Find where the given text appears and provide that cell's center as (X, Y) coordinate. 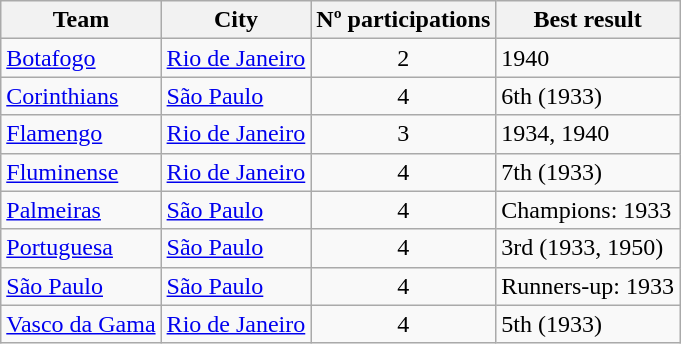
3 (404, 134)
Portuguesa (81, 248)
1940 (588, 58)
7th (1933) (588, 172)
Nº participations (404, 20)
Best result (588, 20)
Fluminense (81, 172)
Botafogo (81, 58)
Palmeiras (81, 210)
2 (404, 58)
6th (1933) (588, 96)
Flamengo (81, 134)
5th (1933) (588, 324)
Runners-up: 1933 (588, 286)
3rd (1933, 1950) (588, 248)
Champions: 1933 (588, 210)
1934, 1940 (588, 134)
City (236, 20)
Team (81, 20)
Corinthians (81, 96)
Vasco da Gama (81, 324)
